Scan for the cell matching the given text and deliver its [x, y] coordinate at center. 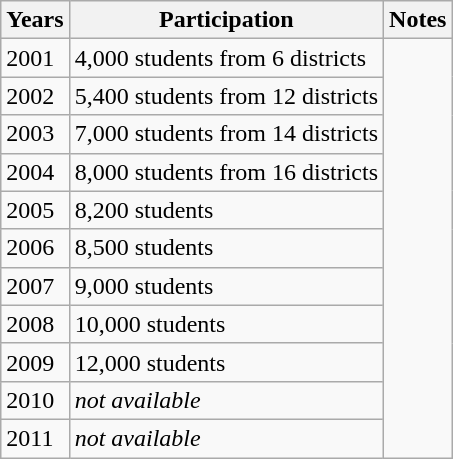
2004 [35, 172]
2010 [35, 400]
2002 [35, 96]
2011 [35, 438]
2003 [35, 134]
5,400 students from 12 districts [226, 96]
8,000 students from 16 districts [226, 172]
8,200 students [226, 210]
Notes [418, 20]
Participation [226, 20]
2005 [35, 210]
Years [35, 20]
10,000 students [226, 324]
8,500 students [226, 248]
2006 [35, 248]
2007 [35, 286]
2001 [35, 58]
2008 [35, 324]
7,000 students from 14 districts [226, 134]
2009 [35, 362]
4,000 students from 6 districts [226, 58]
12,000 students [226, 362]
9,000 students [226, 286]
